From the cell containing the given text, extract its center point as [X, Y] coordinate. 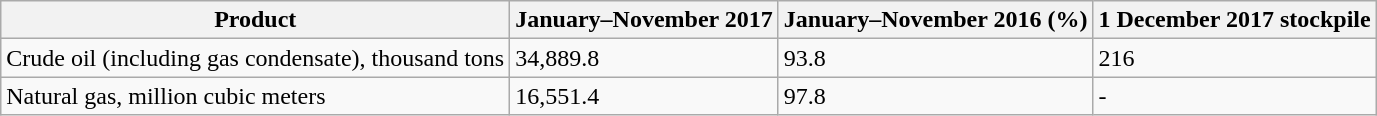
Product [256, 20]
January–November 2016 (%) [936, 20]
97.8 [936, 96]
January–November 2017 [644, 20]
93.8 [936, 58]
Crude oil (including gas condensate), thousand tons [256, 58]
16,551.4 [644, 96]
216 [1234, 58]
Natural gas, million cubic meters [256, 96]
- [1234, 96]
1 December 2017 stockpile [1234, 20]
34,889.8 [644, 58]
